From the cell containing the given text, extract its center point as [X, Y] coordinate. 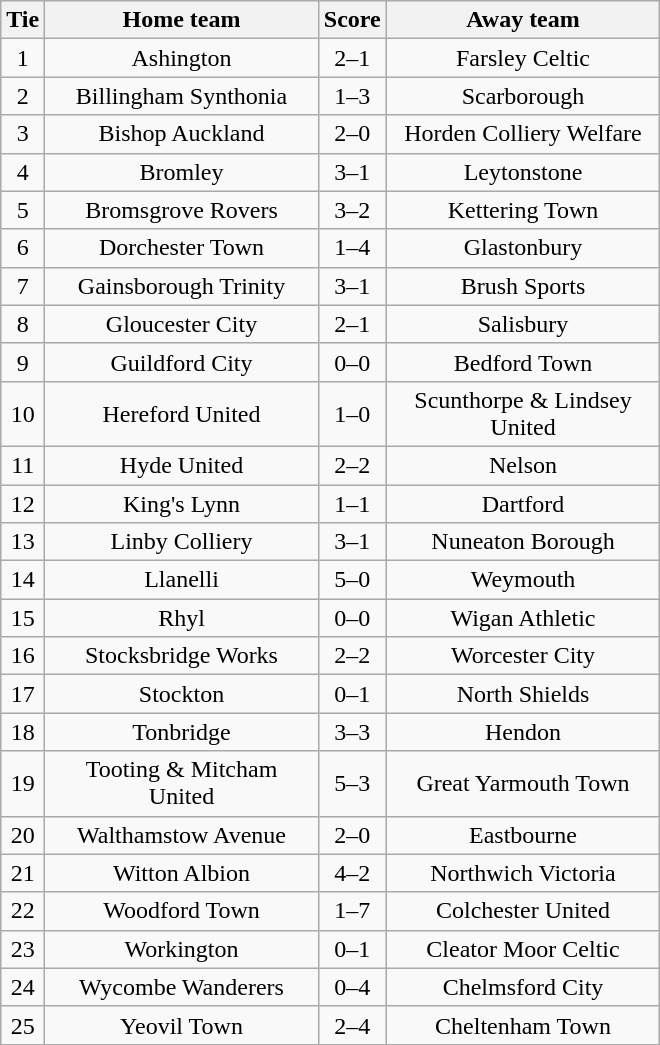
Tie [23, 20]
11 [23, 465]
22 [23, 911]
5 [23, 210]
Witton Albion [182, 873]
Llanelli [182, 580]
8 [23, 324]
Wigan Athletic [523, 618]
Brush Sports [523, 286]
6 [23, 248]
3–3 [352, 732]
Stocksbridge Works [182, 656]
Hendon [523, 732]
Score [352, 20]
9 [23, 362]
Yeovil Town [182, 1025]
13 [23, 542]
Workington [182, 949]
10 [23, 414]
Wycombe Wanderers [182, 987]
20 [23, 835]
Away team [523, 20]
North Shields [523, 694]
15 [23, 618]
Kettering Town [523, 210]
Dorchester Town [182, 248]
Dartford [523, 503]
1 [23, 58]
Colchester United [523, 911]
Stockton [182, 694]
Gloucester City [182, 324]
Horden Colliery Welfare [523, 134]
2–4 [352, 1025]
Nuneaton Borough [523, 542]
2 [23, 96]
Ashington [182, 58]
Linby Colliery [182, 542]
Great Yarmouth Town [523, 784]
Scarborough [523, 96]
21 [23, 873]
Bedford Town [523, 362]
Bishop Auckland [182, 134]
14 [23, 580]
19 [23, 784]
17 [23, 694]
Chelmsford City [523, 987]
Glastonbury [523, 248]
4–2 [352, 873]
Cleator Moor Celtic [523, 949]
3 [23, 134]
Tonbridge [182, 732]
Billingham Synthonia [182, 96]
25 [23, 1025]
Hereford United [182, 414]
Weymouth [523, 580]
Gainsborough Trinity [182, 286]
Bromley [182, 172]
Worcester City [523, 656]
5–3 [352, 784]
4 [23, 172]
1–3 [352, 96]
Rhyl [182, 618]
1–7 [352, 911]
1–1 [352, 503]
0–4 [352, 987]
King's Lynn [182, 503]
Walthamstow Avenue [182, 835]
1–0 [352, 414]
Eastbourne [523, 835]
24 [23, 987]
Leytonstone [523, 172]
Tooting & Mitcham United [182, 784]
Hyde United [182, 465]
Salisbury [523, 324]
7 [23, 286]
1–4 [352, 248]
12 [23, 503]
3–2 [352, 210]
Northwich Victoria [523, 873]
Nelson [523, 465]
Guildford City [182, 362]
Home team [182, 20]
5–0 [352, 580]
23 [23, 949]
Scunthorpe & Lindsey United [523, 414]
16 [23, 656]
Bromsgrove Rovers [182, 210]
Farsley Celtic [523, 58]
Woodford Town [182, 911]
Cheltenham Town [523, 1025]
18 [23, 732]
